Detect which cell encompasses the target text, then output its [x, y] center coordinate. 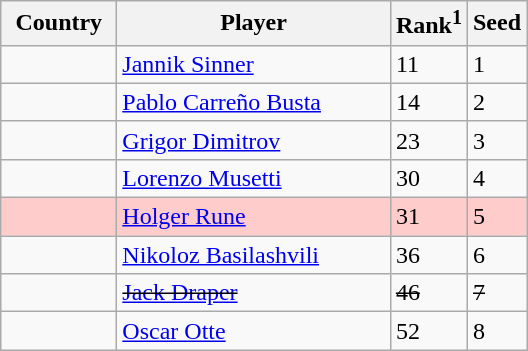
3 [496, 140]
11 [428, 64]
Holger Rune [254, 217]
Rank1 [428, 24]
Jack Draper [254, 293]
31 [428, 217]
Seed [496, 24]
Oscar Otte [254, 331]
4 [496, 178]
30 [428, 178]
1 [496, 64]
14 [428, 102]
Grigor Dimitrov [254, 140]
46 [428, 293]
23 [428, 140]
Nikoloz Basilashvili [254, 255]
Pablo Carreño Busta [254, 102]
8 [496, 331]
Player [254, 24]
52 [428, 331]
5 [496, 217]
2 [496, 102]
Country [59, 24]
36 [428, 255]
Jannik Sinner [254, 64]
Lorenzo Musetti [254, 178]
6 [496, 255]
7 [496, 293]
